Scan for the cell matching the given text and deliver its [x, y] coordinate at center. 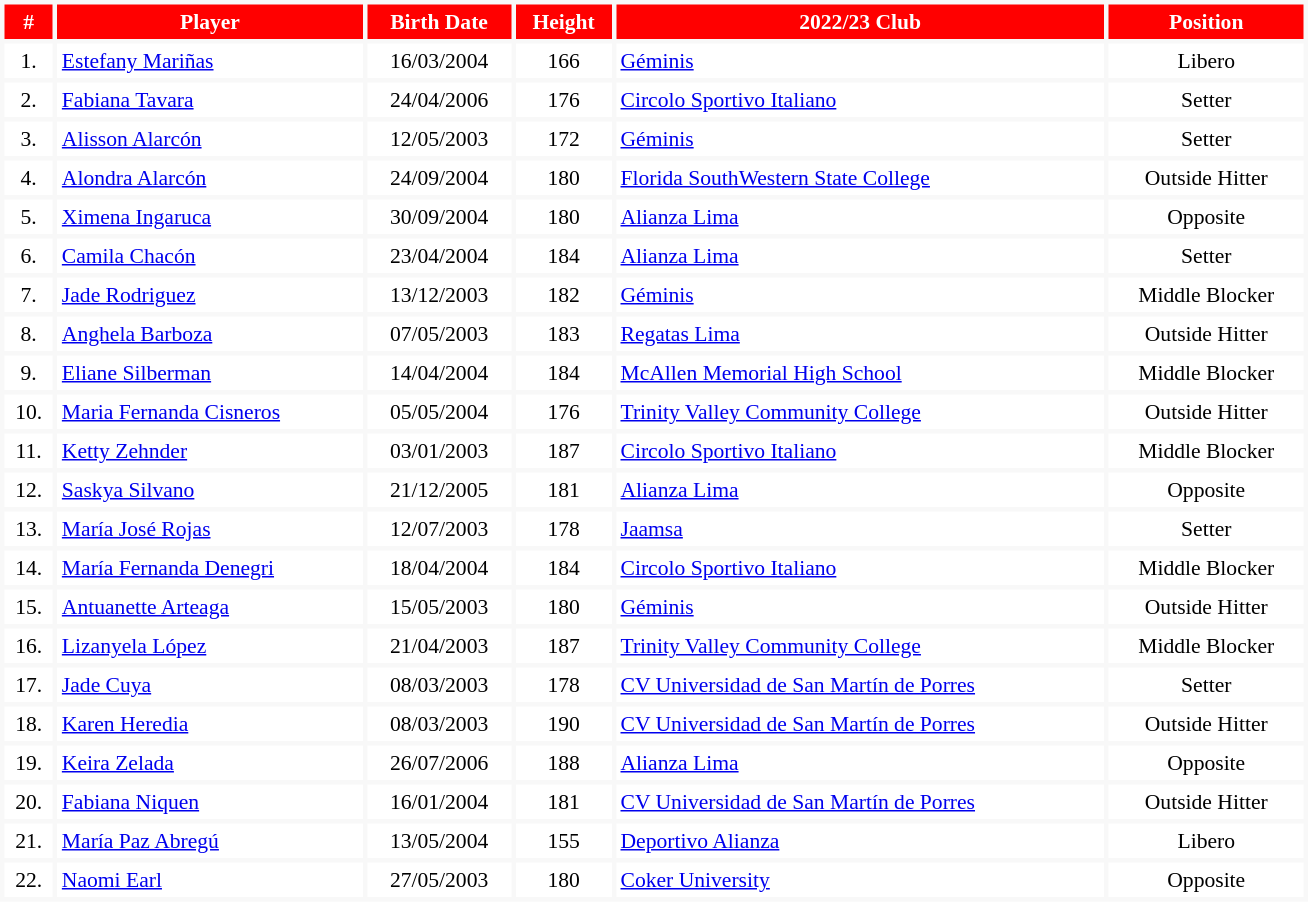
Fabiana Tavara [210, 99]
Naomi Earl [210, 879]
Lizanyela López [210, 645]
Regatas Lima [860, 333]
16/03/2004 [439, 61]
Camila Chacón [210, 255]
188 [564, 763]
McAllen Memorial High School [860, 373]
14/04/2004 [439, 373]
15/05/2003 [439, 607]
Jade Cuya [210, 685]
07/05/2003 [439, 333]
Position [1206, 21]
1. [28, 61]
12. [28, 489]
8. [28, 333]
05/05/2004 [439, 411]
183 [564, 333]
Anghela Barboza [210, 333]
23/04/2004 [439, 255]
Height [564, 21]
12/05/2003 [439, 139]
13/05/2004 [439, 841]
13/12/2003 [439, 295]
24/09/2004 [439, 177]
16. [28, 645]
María Paz Abregú [210, 841]
22. [28, 879]
Fabiana Niquen [210, 801]
Saskya Silvano [210, 489]
Coker University [860, 879]
155 [564, 841]
10. [28, 411]
03/01/2003 [439, 451]
21. [28, 841]
24/04/2006 [439, 99]
13. [28, 529]
5. [28, 217]
Keira Zelada [210, 763]
15. [28, 607]
Florida SouthWestern State College [860, 177]
Deportivo Alianza [860, 841]
Antuanette Arteaga [210, 607]
6. [28, 255]
2. [28, 99]
Eliane Silberman [210, 373]
14. [28, 567]
20. [28, 801]
30/09/2004 [439, 217]
Jaamsa [860, 529]
18/04/2004 [439, 567]
16/01/2004 [439, 801]
182 [564, 295]
Jade Rodriguez [210, 295]
Alisson Alarcón [210, 139]
190 [564, 723]
María José Rojas [210, 529]
11. [28, 451]
Ketty Zehnder [210, 451]
Ximena Ingaruca [210, 217]
# [28, 21]
Alondra Alarcón [210, 177]
21/12/2005 [439, 489]
3. [28, 139]
17. [28, 685]
19. [28, 763]
27/05/2003 [439, 879]
Estefany Mariñas [210, 61]
166 [564, 61]
18. [28, 723]
4. [28, 177]
2022/23 Club [860, 21]
María Fernanda Denegri [210, 567]
172 [564, 139]
Maria Fernanda Cisneros [210, 411]
12/07/2003 [439, 529]
7. [28, 295]
26/07/2006 [439, 763]
9. [28, 373]
Player [210, 21]
Karen Heredia [210, 723]
Birth Date [439, 21]
21/04/2003 [439, 645]
